Find where the given text appears and provide that cell's center as (X, Y) coordinate. 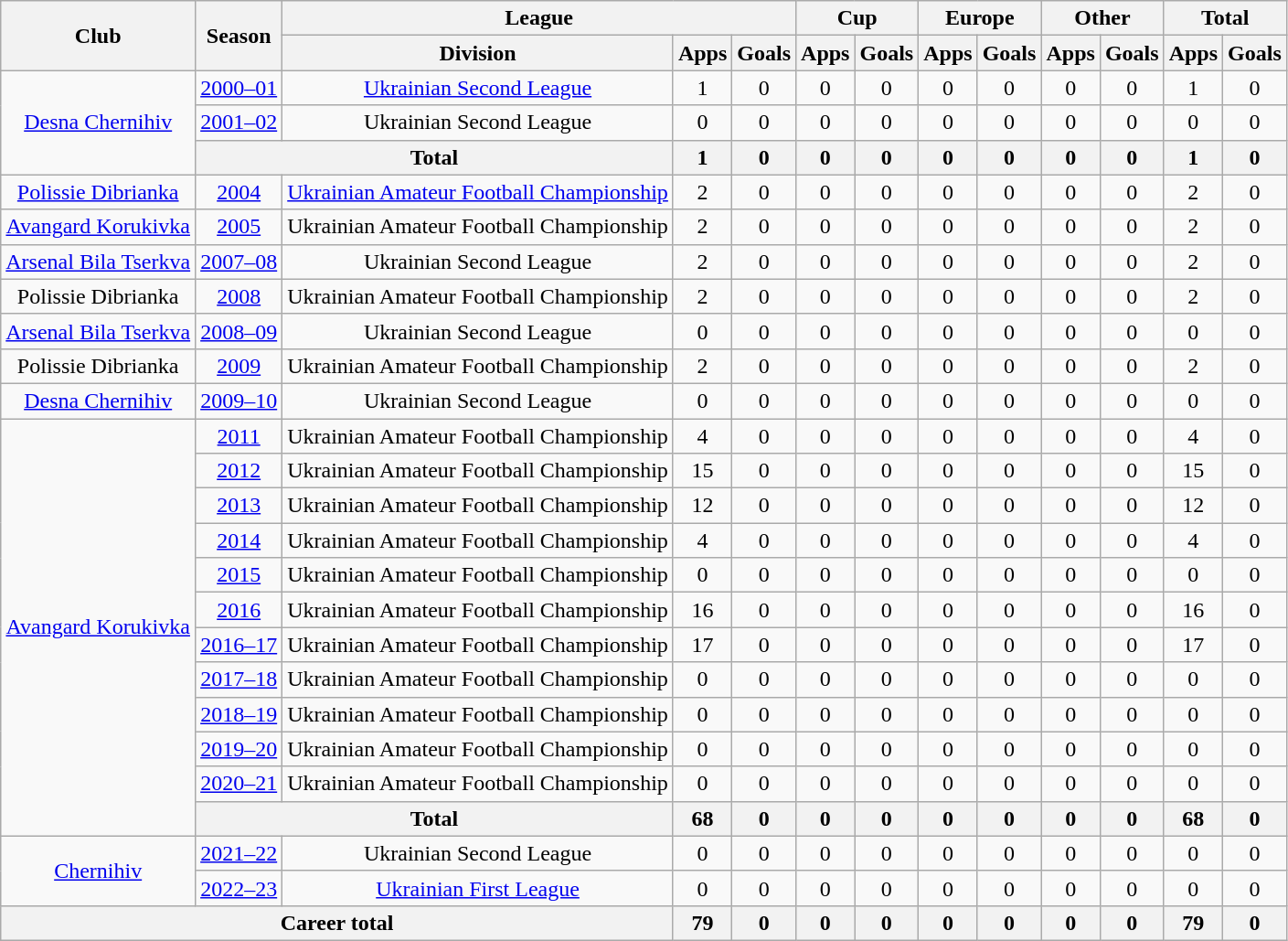
2014 (240, 540)
2016–17 (240, 645)
2022–23 (240, 888)
Club (99, 36)
2013 (240, 506)
2011 (240, 436)
2008–09 (240, 331)
Career total (337, 923)
Chernihiv (99, 871)
2004 (240, 192)
2008 (240, 296)
Other (1102, 18)
2017–18 (240, 679)
2009 (240, 366)
2016 (240, 610)
2019–20 (240, 749)
League (539, 18)
Division (478, 53)
Europe (980, 18)
Ukrainian First League (478, 888)
Season (240, 36)
2000–01 (240, 88)
2015 (240, 575)
2005 (240, 227)
2007–08 (240, 262)
2012 (240, 471)
2021–22 (240, 853)
2018–19 (240, 714)
Cup (857, 18)
2020–21 (240, 784)
2001–02 (240, 123)
2009–10 (240, 401)
